Detect which cell encompasses the target text, then output its (X, Y) center coordinate. 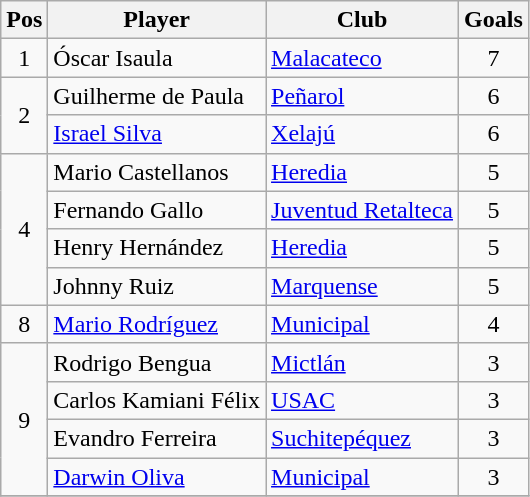
1 (24, 58)
Player (157, 20)
Mictlán (362, 362)
8 (24, 324)
7 (494, 58)
Malacateco (362, 58)
Juventud Retalteca (362, 210)
Mario Rodríguez (157, 324)
Marquense (362, 286)
Goals (494, 20)
9 (24, 419)
Suchitepéquez (362, 438)
Mario Castellanos (157, 172)
Fernando Gallo (157, 210)
Pos (24, 20)
Rodrigo Bengua (157, 362)
Evandro Ferreira (157, 438)
Club (362, 20)
USAC (362, 400)
Henry Hernández (157, 248)
Xelajú (362, 134)
2 (24, 115)
Guilherme de Paula (157, 96)
Darwin Oliva (157, 477)
Carlos Kamiani Félix (157, 400)
Israel Silva (157, 134)
Johnny Ruiz (157, 286)
Peñarol (362, 96)
Óscar Isaula (157, 58)
